Locate the cell with the specified text and output its [X, Y] center coordinate. 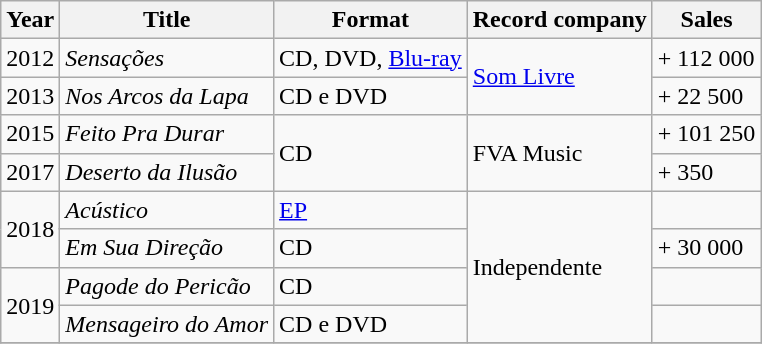
Year [30, 20]
Pagode do Pericão [167, 286]
Feito Pra Durar [167, 134]
Som Livre [560, 77]
2015 [30, 134]
Independente [560, 267]
+ 101 250 [706, 134]
+ 112 000 [706, 58]
Nos Arcos da Lapa [167, 96]
Deserto da Ilusão [167, 172]
+ 22 500 [706, 96]
Record company [560, 20]
Title [167, 20]
Mensageiro do Amor [167, 324]
2017 [30, 172]
Acústico [167, 210]
Sales [706, 20]
Format [371, 20]
Sensações [167, 58]
CD, DVD, Blu-ray [371, 58]
Em Sua Direção [167, 248]
2019 [30, 305]
+ 350 [706, 172]
2018 [30, 229]
FVA Music [560, 153]
+ 30 000 [706, 248]
EP [371, 210]
2013 [30, 96]
2012 [30, 58]
